Scan for the cell matching the given text and deliver its (x, y) coordinate at center. 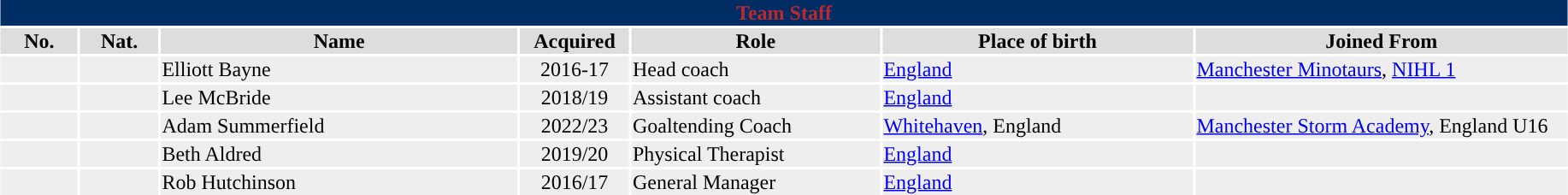
Head coach (755, 69)
Adam Summerfield (339, 126)
Lee McBride (339, 97)
Whitehaven, England (1038, 126)
Nat. (120, 41)
Goaltending Coach (755, 126)
2016-17 (575, 69)
Role (755, 41)
Team Staff (783, 13)
Joined From (1382, 41)
Physical Therapist (755, 154)
Rob Hutchinson (339, 182)
General Manager (755, 182)
2022/23 (575, 126)
Manchester Minotaurs, NIHL 1 (1382, 69)
Acquired (575, 41)
Beth Aldred (339, 154)
Name (339, 41)
No. (39, 41)
Place of birth (1038, 41)
2016/17 (575, 182)
Manchester Storm Academy, England U16 (1382, 126)
Elliott Bayne (339, 69)
2018/19 (575, 97)
2019/20 (575, 154)
Assistant coach (755, 97)
